For the text-containing cell, return its midpoint in (X, Y) coordinate format. 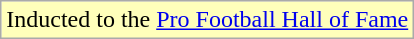
Inducted to the Pro Football Hall of Fame (208, 20)
